Extract the (x, y) coordinate from the center of the cell holding the provided text.  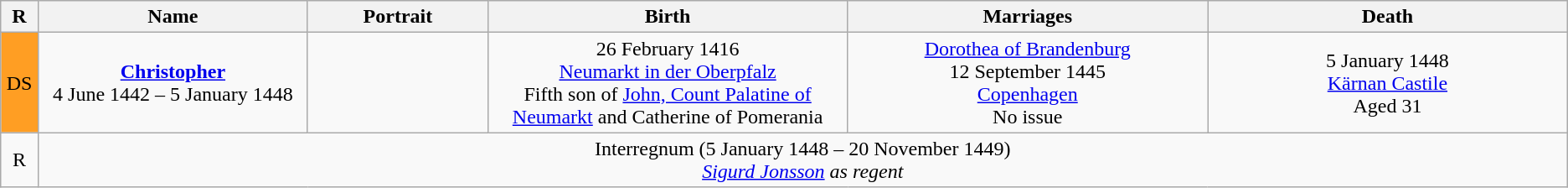
Birth (668, 17)
Interregnum (5 January 1448 – 20 November 1449)Sigurd Jonsson as regent (802, 159)
DS (20, 82)
Death (1388, 17)
Dorothea of Brandenburg12 September 1445CopenhagenNo issue (1028, 82)
Name (173, 17)
Portrait (397, 17)
5 January 1448Kärnan CastileAged 31 (1388, 82)
26 February 1416Neumarkt in der OberpfalzFifth son of John, Count Palatine of Neumarkt and Catherine of Pomerania (668, 82)
Marriages (1028, 17)
Christopher4 June 1442 – 5 January 1448 (173, 82)
